Find where the given text appears and provide that cell's center as [X, Y] coordinate. 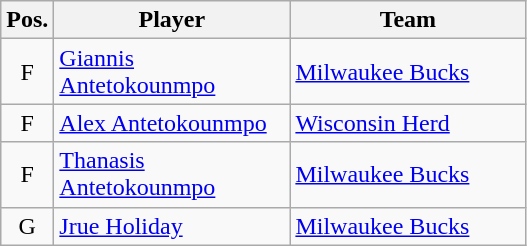
Player [172, 20]
Alex Antetokounmpo [172, 123]
Wisconsin Herd [408, 123]
Thanasis Antetokounmpo [172, 174]
Giannis Antetokounmpo [172, 72]
Team [408, 20]
Jrue Holiday [172, 226]
G [28, 226]
Pos. [28, 20]
